Scan for the cell matching the given text and deliver its [X, Y] coordinate at center. 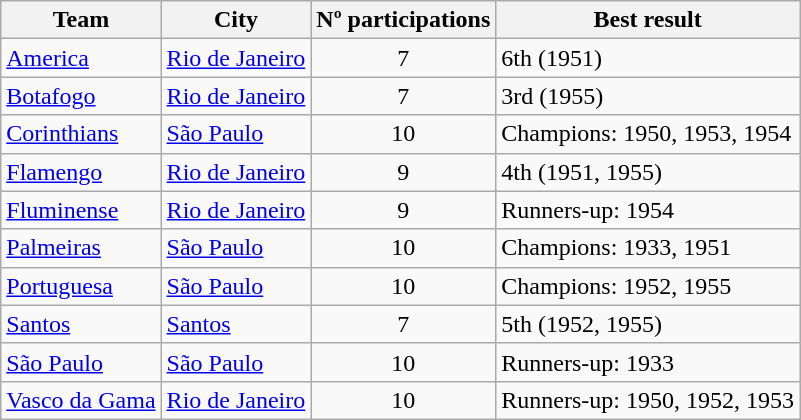
Best result [648, 20]
Botafogo [81, 96]
5th (1952, 1955) [648, 324]
America [81, 58]
Team [81, 20]
Palmeiras [81, 248]
Runners-up: 1954 [648, 210]
Corinthians [81, 134]
Nº participations [404, 20]
Runners-up: 1950, 1952, 1953 [648, 400]
Runners-up: 1933 [648, 362]
City [236, 20]
3rd (1955) [648, 96]
Champions: 1950, 1953, 1954 [648, 134]
Vasco da Gama [81, 400]
Flamengo [81, 172]
Champions: 1933, 1951 [648, 248]
Champions: 1952, 1955 [648, 286]
4th (1951, 1955) [648, 172]
6th (1951) [648, 58]
Fluminense [81, 210]
Portuguesa [81, 286]
